Detect which cell encompasses the target text, then output its [x, y] center coordinate. 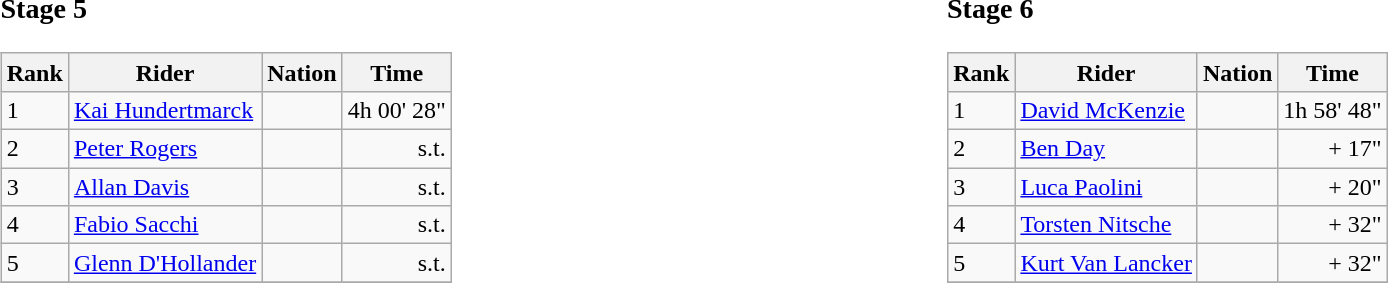
Fabio Sacchi [164, 225]
+ 20" [1332, 187]
1h 58' 48" [1332, 110]
+ 17" [1332, 149]
Luca Paolini [1106, 187]
Allan Davis [164, 187]
Kai Hundertmarck [164, 110]
Kurt Van Lancker [1106, 263]
Glenn D'Hollander [164, 263]
David McKenzie [1106, 110]
Torsten Nitsche [1106, 225]
Ben Day [1106, 149]
4h 00' 28" [396, 110]
Peter Rogers [164, 149]
